Provide the [x, y] coordinate of the cell's center where the given text is located.  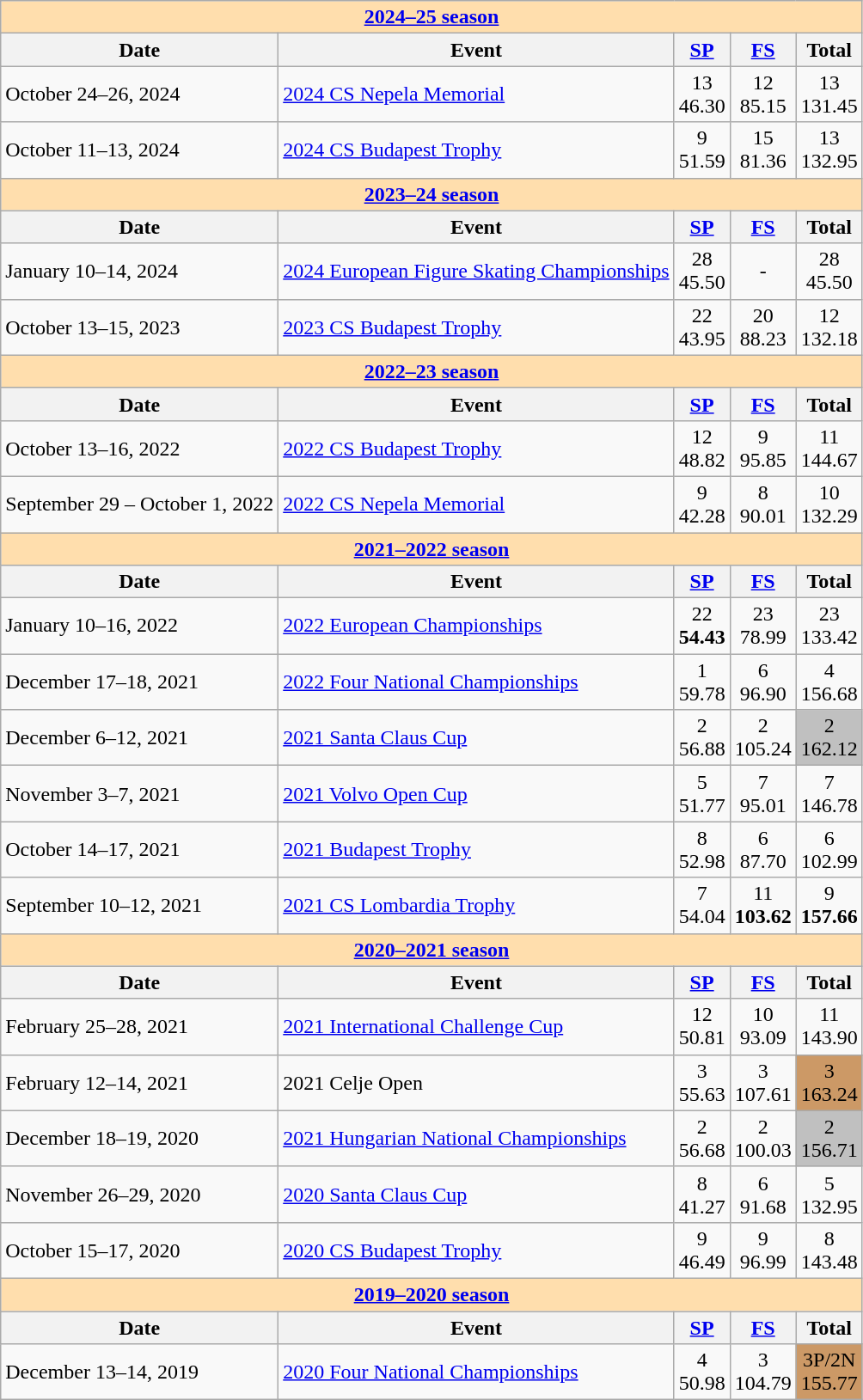
2023 CS Budapest Trophy [476, 327]
2019–2020 season [431, 1294]
2022 Four National Championships [476, 682]
2022 European Championships [476, 626]
2020–2021 season [431, 950]
2021 Hungarian National Championships [476, 1138]
20 88.23 [763, 327]
2023–24 season [431, 194]
2021 Santa Claus Cup [476, 737]
12 48.82 [701, 449]
2024–25 season [431, 17]
11 144.67 [829, 449]
3 107.61 [763, 1083]
3P/2N 155.77 [829, 1372]
3 104.79 [763, 1372]
2 56.88 [701, 737]
6 96.90 [763, 682]
3 163.24 [829, 1083]
December 13–14, 2019 [139, 1372]
2020 Four National Championships [476, 1372]
October 14–17, 2021 [139, 849]
12 85.15 [763, 95]
2020 CS Budapest Trophy [476, 1250]
2022 CS Nepela Memorial [476, 504]
October 13–16, 2022 [139, 449]
7 146.78 [829, 794]
2022 CS Budapest Trophy [476, 449]
13 46.30 [701, 95]
2021 Volvo Open Cup [476, 794]
2 156.71 [829, 1138]
11 143.90 [829, 1026]
13 132.95 [829, 150]
5 132.95 [829, 1195]
January 10–14, 2024 [139, 272]
22 54.43 [701, 626]
November 3–7, 2021 [139, 794]
2022–23 season [431, 371]
10 132.29 [829, 504]
6 87.70 [763, 849]
3 55.63 [701, 1083]
9 46.49 [701, 1250]
12 50.81 [701, 1026]
October 11–13, 2024 [139, 150]
12 132.18 [829, 327]
6 102.99 [829, 849]
2021 CS Lombardia Trophy [476, 906]
8 52.98 [701, 849]
2 105.24 [763, 737]
September 29 – October 1, 2022 [139, 504]
2021 Budapest Trophy [476, 849]
December 17–18, 2021 [139, 682]
1 59.78 [701, 682]
5 51.77 [701, 794]
October 15–17, 2020 [139, 1250]
9 51.59 [701, 150]
4 50.98 [701, 1372]
2021 Celje Open [476, 1083]
6 91.68 [763, 1195]
October 24–26, 2024 [139, 95]
13 131.45 [829, 95]
2021 International Challenge Cup [476, 1026]
October 13–15, 2023 [139, 327]
December 6–12, 2021 [139, 737]
22 43.95 [701, 327]
2 56.68 [701, 1138]
7 54.04 [701, 906]
9 42.28 [701, 504]
February 12–14, 2021 [139, 1083]
February 25–28, 2021 [139, 1026]
2021–2022 season [431, 549]
7 95.01 [763, 794]
2024 European Figure Skating Championships [476, 272]
2 100.03 [763, 1138]
8 143.48 [829, 1250]
2024 CS Nepela Memorial [476, 95]
2 162.12 [829, 737]
- [763, 272]
10 93.09 [763, 1026]
2020 Santa Claus Cup [476, 1195]
December 18–19, 2020 [139, 1138]
23 78.99 [763, 626]
January 10–16, 2022 [139, 626]
9 157.66 [829, 906]
15 81.36 [763, 150]
23 133.42 [829, 626]
4 156.68 [829, 682]
September 10–12, 2021 [139, 906]
9 96.99 [763, 1250]
8 90.01 [763, 504]
November 26–29, 2020 [139, 1195]
2024 CS Budapest Trophy [476, 150]
8 41.27 [701, 1195]
9 95.85 [763, 449]
11 103.62 [763, 906]
